Pinpoint the cell where the given text exists, returning its [X, Y] midpoint coordinate. 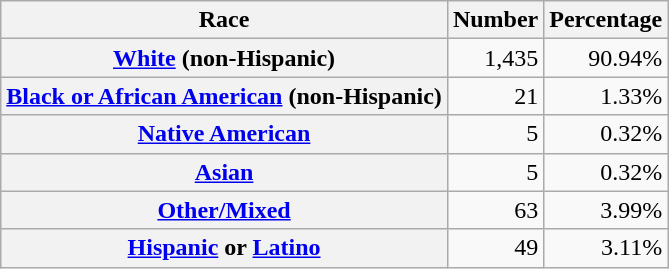
63 [495, 210]
Black or African American (non-Hispanic) [224, 96]
3.11% [606, 248]
Race [224, 20]
Hispanic or Latino [224, 248]
3.99% [606, 210]
White (non-Hispanic) [224, 58]
Percentage [606, 20]
Native American [224, 134]
21 [495, 96]
1.33% [606, 96]
49 [495, 248]
1,435 [495, 58]
Asian [224, 172]
Number [495, 20]
90.94% [606, 58]
Other/Mixed [224, 210]
